Scan for the cell matching the given text and deliver its [x, y] coordinate at center. 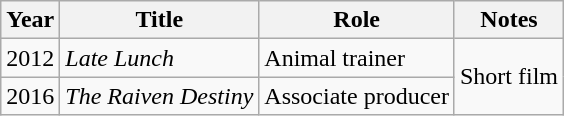
Title [160, 20]
Short film [508, 77]
2012 [30, 58]
Notes [508, 20]
The Raiven Destiny [160, 96]
Role [357, 20]
Late Lunch [160, 58]
Year [30, 20]
Associate producer [357, 96]
Animal trainer [357, 58]
2016 [30, 96]
